Scan for the cell matching the given text and deliver its (X, Y) coordinate at center. 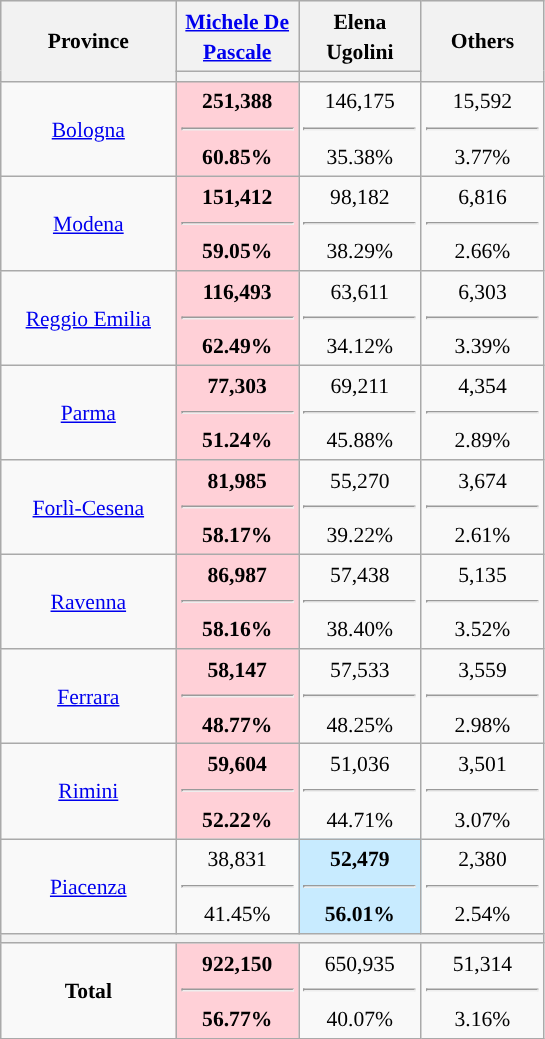
86,98758.16% (238, 602)
6,303 3.39% (482, 318)
Elena Ugolini (360, 36)
116,493 62.49% (238, 318)
52,479 56.01% (360, 886)
Forlì-Cesena (88, 508)
81,98558.17% (238, 508)
3,674 2.61% (482, 508)
77,303 51.24% (238, 412)
57,438 38.40% (360, 602)
38,831 41.45% (238, 886)
3,501 3.07% (482, 792)
Others (482, 41)
69,211 45.88% (360, 412)
59,60452.22% (238, 792)
Ferrara (88, 698)
57,533 48.25% (360, 698)
5,135 3.52% (482, 602)
Total (88, 992)
98,182 38.29% (360, 224)
251,388 60.85% (238, 128)
6,816 2.66% (482, 224)
Michele De Pascale (238, 36)
4,354 2.89% (482, 412)
58,14748.77% (238, 698)
Rimini (88, 792)
Piacenza (88, 886)
3,559 2.98% (482, 698)
Modena (88, 224)
55,270 39.22% (360, 508)
650,935 40.07% (360, 992)
63,611 34.12% (360, 318)
51,036 44.71% (360, 792)
2,380 2.54% (482, 886)
Bologna (88, 128)
Reggio Emilia (88, 318)
Parma (88, 412)
Ravenna (88, 602)
15,592 3.77% (482, 128)
Province (88, 41)
51,314 3.16% (482, 992)
146,175 35.38% (360, 128)
922,15056.77% (238, 992)
151,412 59.05% (238, 224)
